Output the [X, Y] coordinate of the center of the cell containing the given text.  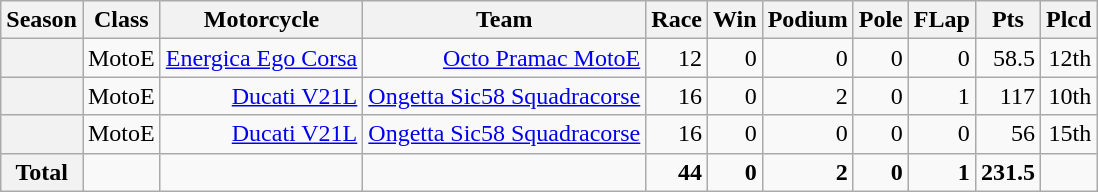
Season [42, 20]
Podium [808, 20]
Class [121, 20]
56 [1008, 134]
Motorcycle [262, 20]
15th [1068, 134]
Race [677, 20]
231.5 [1008, 172]
FLap [942, 20]
Pts [1008, 20]
Octo Pramac MotoE [504, 58]
Energica Ego Corsa [262, 58]
10th [1068, 96]
Total [42, 172]
117 [1008, 96]
12th [1068, 58]
44 [677, 172]
Win [736, 20]
Team [504, 20]
58.5 [1008, 58]
Plcd [1068, 20]
12 [677, 58]
Pole [880, 20]
